Determine the (x, y) coordinate at the center of the cell enclosing the given text.  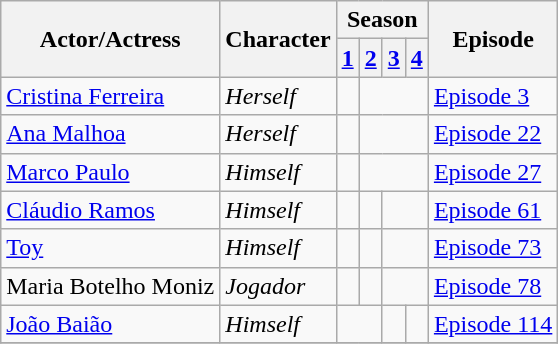
2 (370, 58)
Ana Malhoa (110, 134)
1 (348, 58)
Actor/Actress (110, 39)
4 (416, 58)
Season (382, 20)
Episode (492, 39)
Episode 114 (492, 324)
Episode 22 (492, 134)
Episode 78 (492, 286)
3 (394, 58)
João Baião (110, 324)
Cláudio Ramos (110, 210)
Episode 27 (492, 172)
Toy (110, 248)
Maria Botelho Moniz (110, 286)
Jogador (278, 286)
Character (278, 39)
Marco Paulo (110, 172)
Episode 61 (492, 210)
Episode 73 (492, 248)
Episode 3 (492, 96)
Cristina Ferreira (110, 96)
